Determine the (X, Y) coordinate at the center of the cell enclosing the given text.  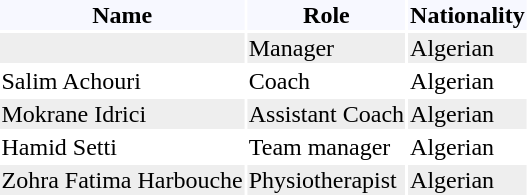
Name (122, 15)
Role (326, 15)
Manager (326, 48)
Physiotherapist (326, 180)
Nationality (468, 15)
Zohra Fatima Harbouche (122, 180)
Salim Achouri (122, 81)
Team manager (326, 147)
Coach (326, 81)
Assistant Coach (326, 114)
Mokrane Idrici (122, 114)
Hamid Setti (122, 147)
